Identify which cell holds the provided text, then report its [X, Y] central coordinate. 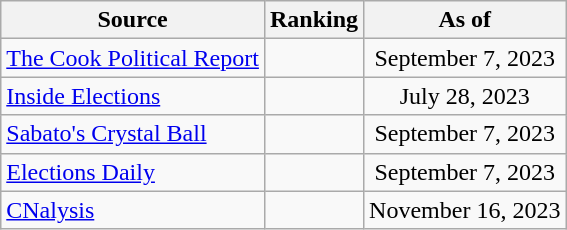
November 16, 2023 [465, 210]
CNalysis [133, 210]
July 28, 2023 [465, 96]
Ranking [314, 20]
As of [465, 20]
Elections Daily [133, 172]
Sabato's Crystal Ball [133, 134]
Source [133, 20]
The Cook Political Report [133, 58]
Inside Elections [133, 96]
